Identify which cell holds the provided text, then report its (X, Y) central coordinate. 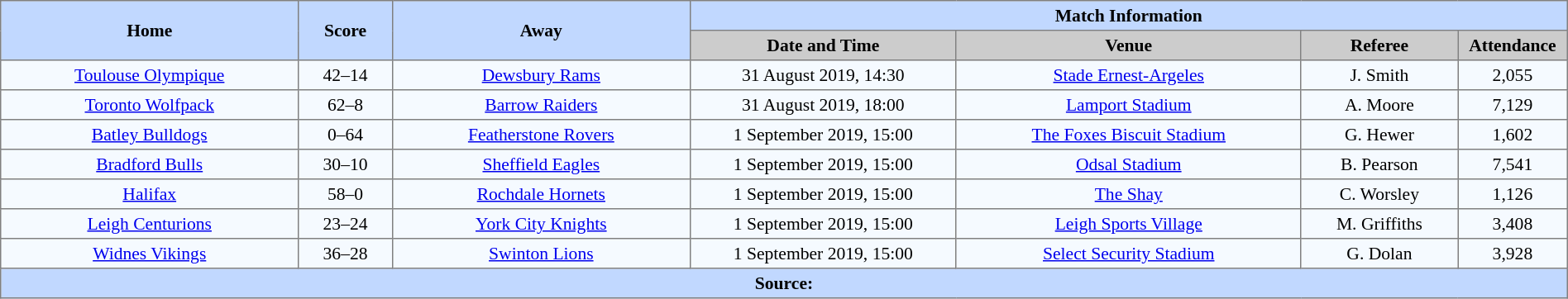
7,129 (1513, 105)
30–10 (346, 164)
Toronto Wolfpack (150, 105)
2,055 (1513, 75)
B. Pearson (1379, 164)
62–8 (346, 105)
7,541 (1513, 164)
Bradford Bulls (150, 164)
42–14 (346, 75)
Halifax (150, 194)
G. Hewer (1379, 135)
31 August 2019, 18:00 (823, 105)
Leigh Centurions (150, 224)
Referee (1379, 45)
Venue (1128, 45)
1,126 (1513, 194)
Attendance (1513, 45)
Home (150, 31)
Featherstone Rovers (541, 135)
Widnes Vikings (150, 254)
Rochdale Hornets (541, 194)
Score (346, 31)
31 August 2019, 14:30 (823, 75)
Lamport Stadium (1128, 105)
Toulouse Olympique (150, 75)
Odsal Stadium (1128, 164)
Stade Ernest-Argeles (1128, 75)
Leigh Sports Village (1128, 224)
36–28 (346, 254)
A. Moore (1379, 105)
Barrow Raiders (541, 105)
Sheffield Eagles (541, 164)
Select Security Stadium (1128, 254)
Batley Bulldogs (150, 135)
Match Information (1128, 16)
M. Griffiths (1379, 224)
0–64 (346, 135)
Away (541, 31)
York City Knights (541, 224)
1,602 (1513, 135)
3,408 (1513, 224)
23–24 (346, 224)
The Foxes Biscuit Stadium (1128, 135)
The Shay (1128, 194)
Source: (784, 283)
Date and Time (823, 45)
G. Dolan (1379, 254)
J. Smith (1379, 75)
3,928 (1513, 254)
Dewsbury Rams (541, 75)
58–0 (346, 194)
C. Worsley (1379, 194)
Swinton Lions (541, 254)
